Output the [x, y] coordinate of the center of the cell containing the given text.  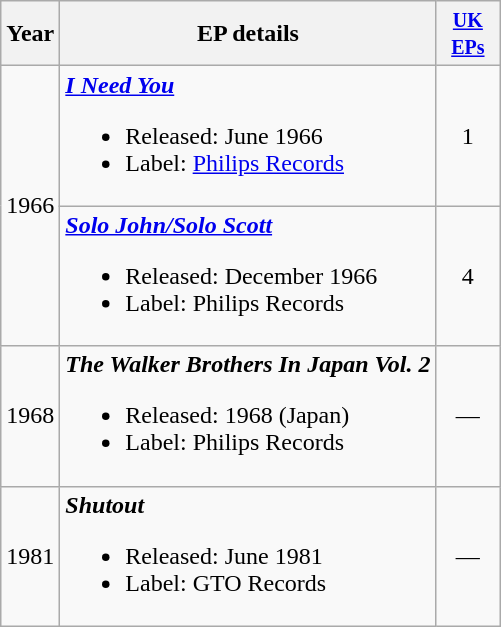
1966 [30, 206]
ShutoutReleased: June 1981Label: GTO Records [248, 556]
UK EPs [468, 34]
Year [30, 34]
I Need YouReleased: June 1966Label: Philips Records [248, 136]
1 [468, 136]
The Walker Brothers In Japan Vol. 2Released: 1968 (Japan)Label: Philips Records [248, 416]
1981 [30, 556]
1968 [30, 416]
4 [468, 276]
Solo John/Solo ScottReleased: December 1966Label: Philips Records [248, 276]
EP details [248, 34]
